Scan for the cell matching the given text and deliver its (x, y) coordinate at center. 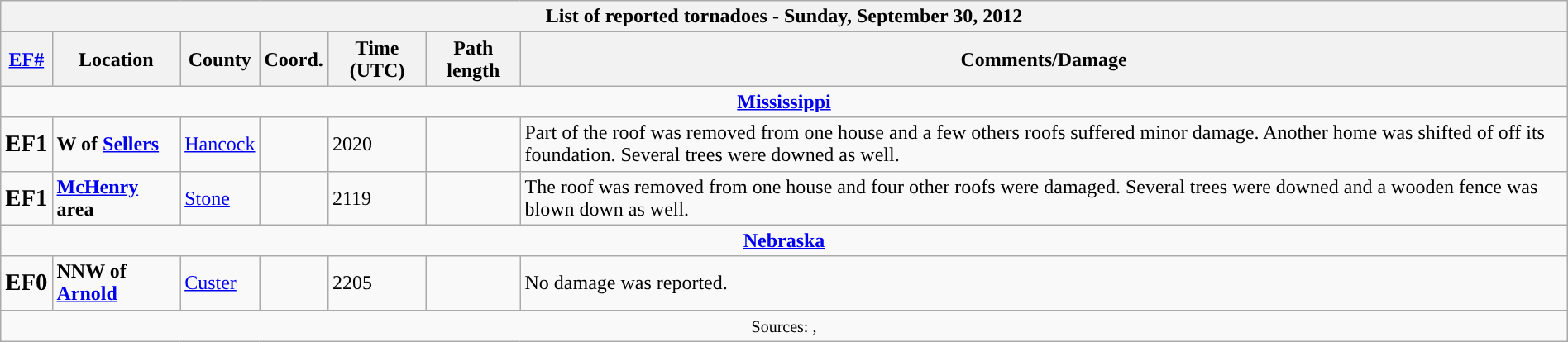
The roof was removed from one house and four other roofs were damaged. Several trees were downed and a wooden fence was blown down as well. (1044, 198)
Stone (220, 198)
EF# (26, 59)
List of reported tornadoes - Sunday, September 30, 2012 (784, 17)
Hancock (220, 144)
Custer (220, 283)
Location (116, 59)
2020 (377, 144)
County (220, 59)
Nebraska (784, 240)
Coord. (294, 59)
Mississippi (784, 102)
Comments/Damage (1044, 59)
Path length (473, 59)
McHenry area (116, 198)
NNW of Arnold (116, 283)
W of Sellers (116, 144)
2119 (377, 198)
Sources: , (784, 325)
Time (UTC) (377, 59)
2205 (377, 283)
EF0 (26, 283)
No damage was reported. (1044, 283)
